For the text-containing cell, return its midpoint in [X, Y] coordinate format. 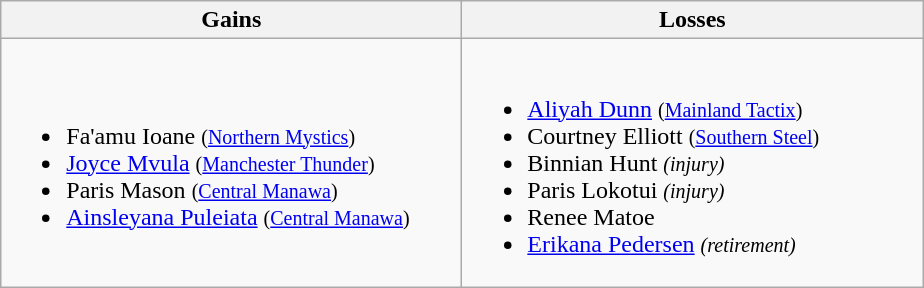
Losses [692, 20]
Fa'amu Ioane (Northern Mystics)Joyce Mvula (Manchester Thunder)Paris Mason (Central Manawa)Ainsleyana Puleiata (Central Manawa) [232, 163]
Aliyah Dunn (Mainland Tactix)Courtney Elliott (Southern Steel)Binnian Hunt (injury)Paris Lokotui (injury)Renee MatoeErikana Pedersen (retirement) [692, 163]
Gains [232, 20]
